Find where the given text appears and provide that cell's center as (X, Y) coordinate. 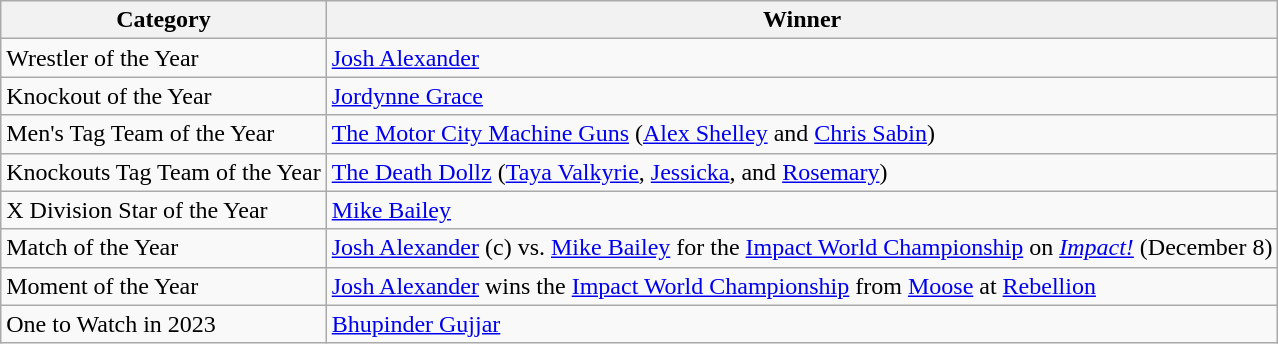
Wrestler of the Year (164, 58)
Bhupinder Gujjar (802, 324)
One to Watch in 2023 (164, 324)
Josh Alexander wins the Impact World Championship from Moose at Rebellion (802, 286)
The Death Dollz (Taya Valkyrie, Jessicka, and Rosemary) (802, 172)
Knockouts Tag Team of the Year (164, 172)
Josh Alexander (c) vs. Mike Bailey for the Impact World Championship on Impact! (December 8) (802, 248)
Knockout of the Year (164, 96)
Winner (802, 20)
Match of the Year (164, 248)
Moment of the Year (164, 286)
X Division Star of the Year (164, 210)
Category (164, 20)
Jordynne Grace (802, 96)
The Motor City Machine Guns (Alex Shelley and Chris Sabin) (802, 134)
Josh Alexander (802, 58)
Mike Bailey (802, 210)
Men's Tag Team of the Year (164, 134)
